Return the (x, y) coordinate for the center point of the cell that contains the specified text.  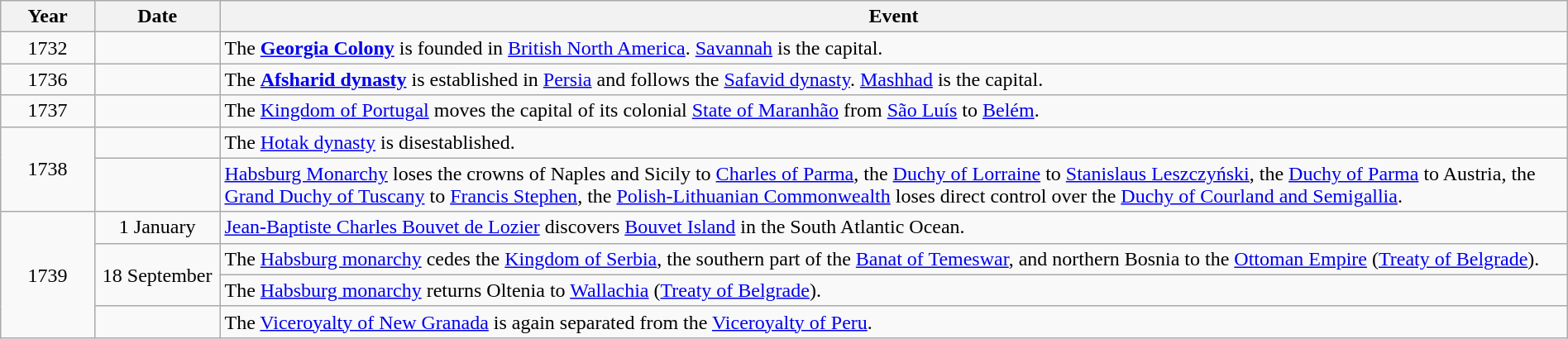
1 January (157, 227)
The Viceroyalty of New Granada is again separated from the Viceroyalty of Peru. (893, 322)
Date (157, 17)
1736 (48, 79)
The Kingdom of Portugal moves the capital of its colonial State of Maranhão from São Luís to Belém. (893, 111)
1739 (48, 275)
Year (48, 17)
1732 (48, 48)
18 September (157, 275)
Jean-Baptiste Charles Bouvet de Lozier discovers Bouvet Island in the South Atlantic Ocean. (893, 227)
The Hotak dynasty is disestablished. (893, 142)
1737 (48, 111)
The Georgia Colony is founded in British North America. Savannah is the capital. (893, 48)
Event (893, 17)
The Afsharid dynasty is established in Persia and follows the Safavid dynasty. Mashhad is the capital. (893, 79)
The Habsburg monarchy returns Oltenia to Wallachia (Treaty of Belgrade). (893, 290)
1738 (48, 169)
